Extract the (X, Y) coordinate from the center of the cell holding the provided text.  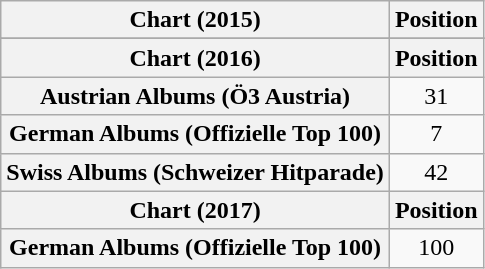
Chart (2016) (196, 58)
Swiss Albums (Schweizer Hitparade) (196, 172)
31 (436, 96)
Chart (2015) (196, 20)
Chart (2017) (196, 210)
42 (436, 172)
7 (436, 134)
100 (436, 248)
Austrian Albums (Ö3 Austria) (196, 96)
